Detect which cell encompasses the target text, then output its [X, Y] center coordinate. 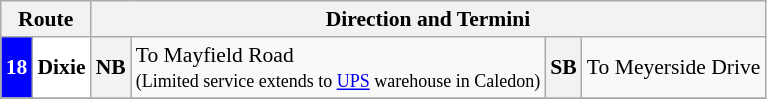
Route [46, 19]
Dixie [61, 68]
SB [564, 68]
To Mayfield Road(Limited service extends to UPS warehouse in Caledon) [338, 68]
18 [17, 68]
Direction and Termini [428, 19]
NB [111, 68]
To Meyerside Drive [674, 68]
